Scan for the cell matching the given text and deliver its [X, Y] coordinate at center. 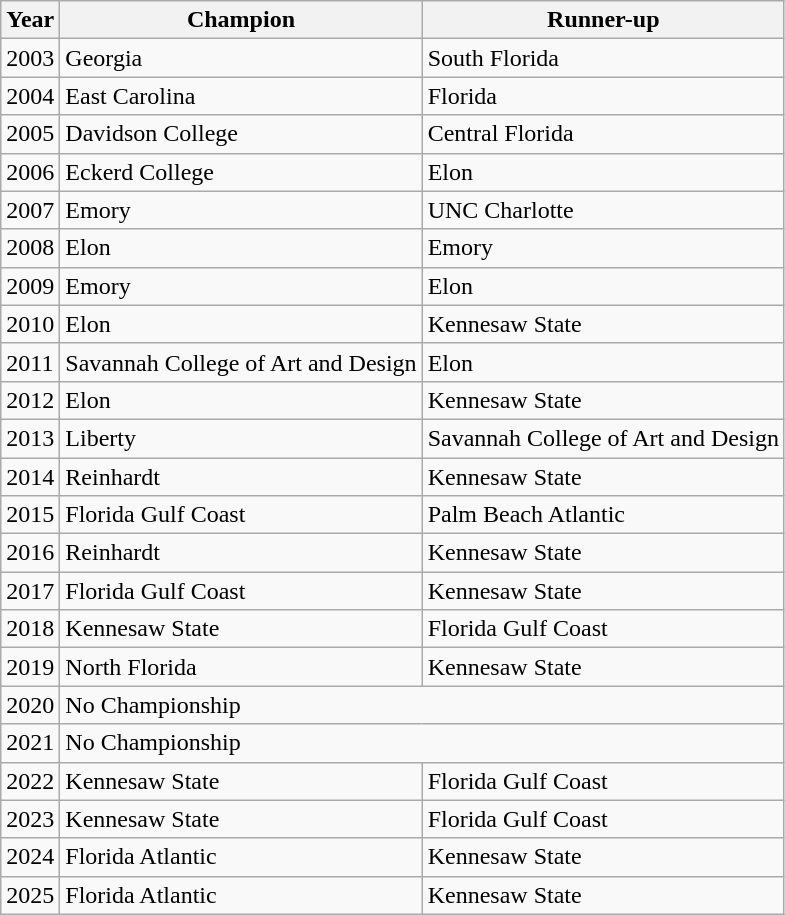
2012 [30, 400]
Palm Beach Atlantic [603, 515]
2006 [30, 172]
2010 [30, 324]
2013 [30, 438]
2025 [30, 895]
2014 [30, 477]
Davidson College [241, 134]
2015 [30, 515]
2007 [30, 210]
Florida [603, 96]
2005 [30, 134]
Champion [241, 20]
2020 [30, 705]
East Carolina [241, 96]
Georgia [241, 58]
Central Florida [603, 134]
South Florida [603, 58]
2004 [30, 96]
UNC Charlotte [603, 210]
2016 [30, 553]
2003 [30, 58]
2009 [30, 286]
2022 [30, 781]
North Florida [241, 667]
2023 [30, 819]
2018 [30, 629]
2011 [30, 362]
2021 [30, 743]
Runner-up [603, 20]
2024 [30, 857]
Eckerd College [241, 172]
2019 [30, 667]
2008 [30, 248]
Liberty [241, 438]
Year [30, 20]
2017 [30, 591]
